From the cell containing the given text, extract its center point as [x, y] coordinate. 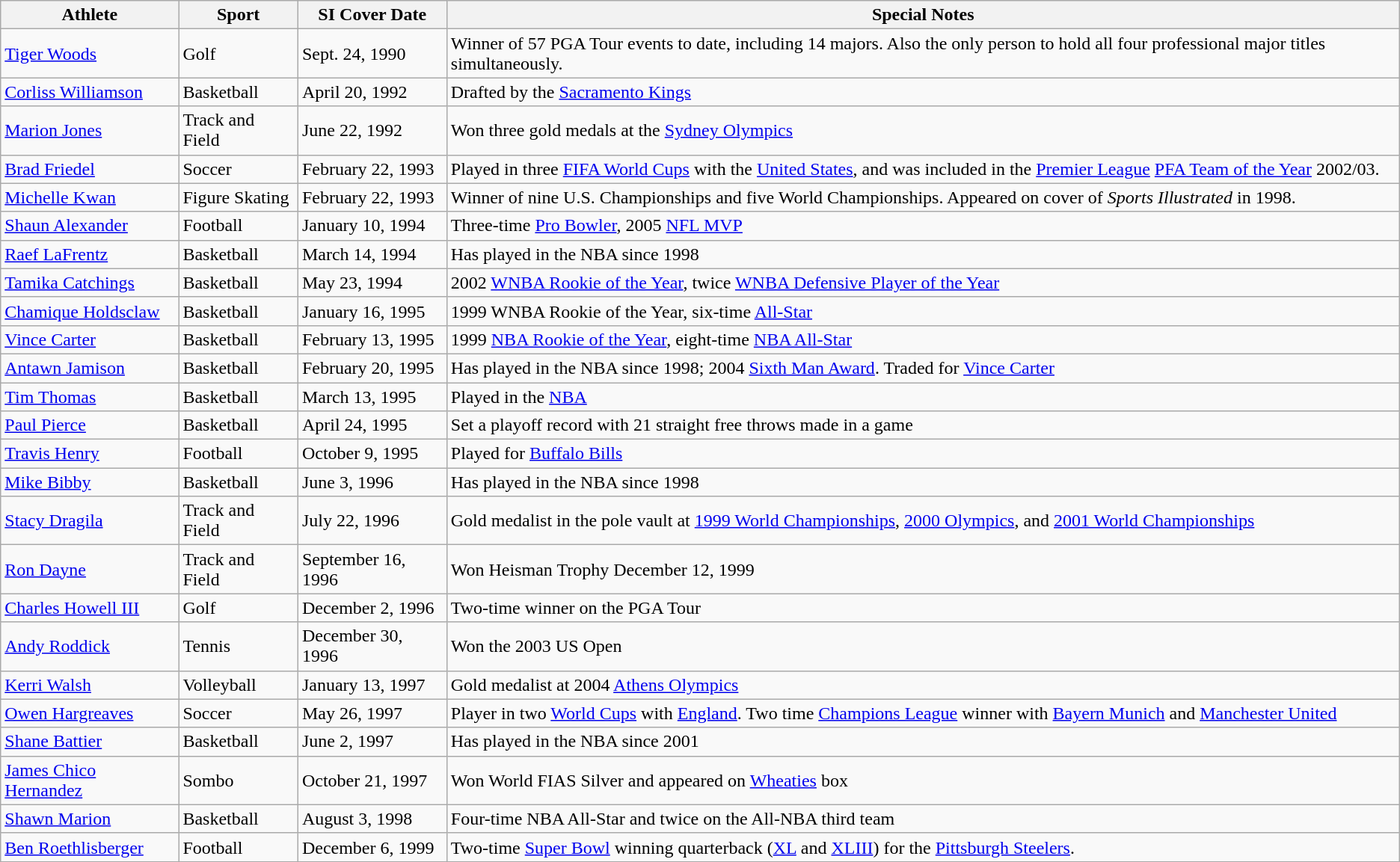
December 30, 1996 [372, 646]
2002 WNBA Rookie of the Year, twice WNBA Defensive Player of the Year [923, 283]
May 26, 1997 [372, 713]
Four-time NBA All-Star and twice on the All-NBA third team [923, 819]
April 20, 1992 [372, 92]
Ron Dayne [90, 570]
February 13, 1995 [372, 339]
Winner of nine U.S. Championships and five World Championships. Appeared on cover of Sports Illustrated in 1998. [923, 197]
Raef LaFrentz [90, 254]
April 24, 1995 [372, 425]
Gold medalist at 2004 Athens Olympics [923, 685]
Andy Roddick [90, 646]
Ben Roethlisberger [90, 847]
Charles Howell III [90, 608]
Tim Thomas [90, 397]
Has played in the NBA since 2001 [923, 742]
Three-time Pro Bowler, 2005 NFL MVP [923, 226]
June 22, 1992 [372, 130]
Player in two World Cups with England. Two time Champions League winner with Bayern Munich and Manchester United [923, 713]
October 21, 1997 [372, 781]
Chamique Holdsclaw [90, 311]
May 23, 1994 [372, 283]
August 3, 1998 [372, 819]
Travis Henry [90, 454]
Figure Skating [238, 197]
Vince Carter [90, 339]
Stacy Dragila [90, 520]
March 14, 1994 [372, 254]
1999 WNBA Rookie of the Year, six-time All-Star [923, 311]
Special Notes [923, 15]
Owen Hargreaves [90, 713]
Played in three FIFA World Cups with the United States, and was included in the Premier League PFA Team of the Year 2002/03. [923, 169]
February 20, 1995 [372, 368]
Athlete [90, 15]
Paul Pierce [90, 425]
Sept. 24, 1990 [372, 54]
James Chico Hernandez [90, 781]
October 9, 1995 [372, 454]
January 16, 1995 [372, 311]
Two-time winner on the PGA Tour [923, 608]
Gold medalist in the pole vault at 1999 World Championships, 2000 Olympics, and 2001 World Championships [923, 520]
Won World FIAS Silver and appeared on Wheaties box [923, 781]
Volleyball [238, 685]
Tiger Woods [90, 54]
March 13, 1995 [372, 397]
January 13, 1997 [372, 685]
Kerri Walsh [90, 685]
Sport [238, 15]
SI Cover Date [372, 15]
1999 NBA Rookie of the Year, eight-time NBA All-Star [923, 339]
December 6, 1999 [372, 847]
Won Heisman Trophy December 12, 1999 [923, 570]
Tennis [238, 646]
Sombo [238, 781]
Tamika Catchings [90, 283]
Has played in the NBA since 1998; 2004 Sixth Man Award. Traded for Vince Carter [923, 368]
Won three gold medals at the Sydney Olympics [923, 130]
Two-time Super Bowl winning quarterback (XL and XLIII) for the Pittsburgh Steelers. [923, 847]
June 3, 1996 [372, 482]
Set a playoff record with 21 straight free throws made in a game [923, 425]
Michelle Kwan [90, 197]
Winner of 57 PGA Tour events to date, including 14 majors. Also the only person to hold all four professional major titles simultaneously. [923, 54]
Won the 2003 US Open [923, 646]
Antawn Jamison [90, 368]
Shawn Marion [90, 819]
July 22, 1996 [372, 520]
Marion Jones [90, 130]
Brad Friedel [90, 169]
Played in the NBA [923, 397]
Shaun Alexander [90, 226]
September 16, 1996 [372, 570]
Played for Buffalo Bills [923, 454]
January 10, 1994 [372, 226]
December 2, 1996 [372, 608]
Shane Battier [90, 742]
Drafted by the Sacramento Kings [923, 92]
June 2, 1997 [372, 742]
Mike Bibby [90, 482]
Corliss Williamson [90, 92]
